Capture the cell that displays the provided text and extract its (X, Y) central coordinate. 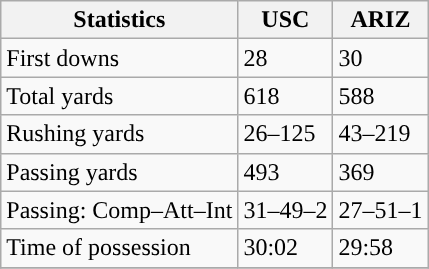
31–49–2 (286, 210)
Rushing yards (120, 134)
493 (286, 172)
618 (286, 96)
First downs (120, 58)
Passing: Comp–Att–Int (120, 210)
30 (380, 58)
Statistics (120, 20)
27–51–1 (380, 210)
Total yards (120, 96)
588 (380, 96)
Passing yards (120, 172)
28 (286, 58)
43–219 (380, 134)
30:02 (286, 248)
26–125 (286, 134)
Time of possession (120, 248)
USC (286, 20)
369 (380, 172)
ARIZ (380, 20)
29:58 (380, 248)
